Pinpoint the cell where the given text exists, returning its (X, Y) midpoint coordinate. 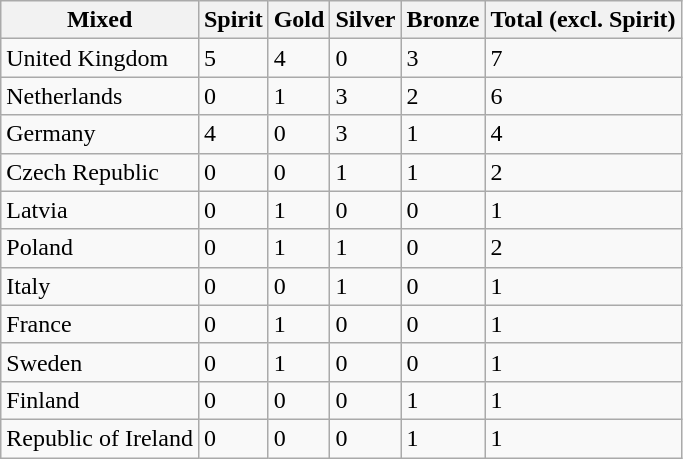
Total (excl. Spirit) (583, 20)
Spirit (233, 20)
United Kingdom (100, 58)
Silver (366, 20)
Mixed (100, 20)
France (100, 324)
Czech Republic (100, 172)
Netherlands (100, 96)
7 (583, 58)
Italy (100, 286)
Germany (100, 134)
Poland (100, 248)
Bronze (443, 20)
Latvia (100, 210)
Gold (299, 20)
Republic of Ireland (100, 438)
6 (583, 96)
Sweden (100, 362)
Finland (100, 400)
5 (233, 58)
